Detect which cell encompasses the target text, then output its (X, Y) center coordinate. 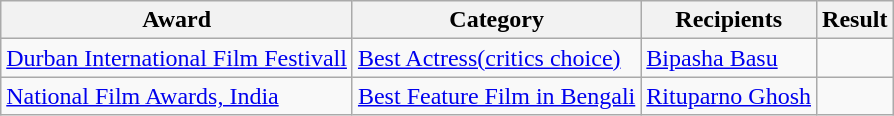
Rituparno Ghosh (729, 96)
Durban International Film Festivall (177, 58)
Category (496, 20)
Result (855, 20)
National Film Awards, India (177, 96)
Best Actress(critics choice) (496, 58)
Best Feature Film in Bengali (496, 96)
Award (177, 20)
Recipients (729, 20)
Bipasha Basu (729, 58)
